Locate the cell with the specified text and output its (X, Y) center coordinate. 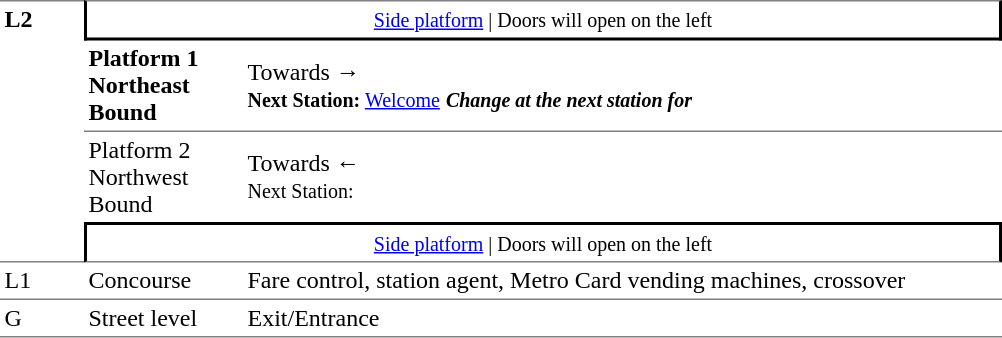
Fare control, station agent, Metro Card vending machines, crossover (622, 280)
Towards ← Next Station: (622, 177)
Platform 2Northwest Bound (164, 177)
Street level (164, 318)
Platform 1Northeast Bound (164, 86)
Concourse (164, 280)
Towards → Next Station: Welcome Change at the next station for (622, 86)
G (42, 318)
L2 (42, 131)
Exit/Entrance (622, 318)
L1 (42, 280)
